Return the [x, y] coordinate for the center point of the cell that contains the specified text.  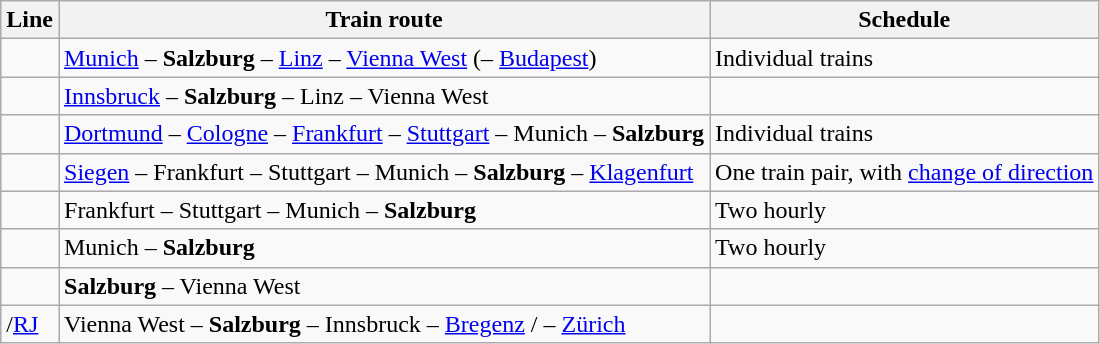
Dortmund – Cologne – Frankfurt – Stuttgart – Munich – Salzburg [384, 134]
Siegen – Frankfurt – Stuttgart – Munich – Salzburg – Klagenfurt [384, 172]
/RJ [30, 324]
One train pair, with change of direction [904, 172]
Frankfurt – Stuttgart – Munich – Salzburg [384, 210]
Munich – Salzburg – Linz – Vienna West (– Budapest) [384, 58]
Schedule [904, 20]
Munich – Salzburg [384, 248]
Line [30, 20]
Train route [384, 20]
Innsbruck – Salzburg – Linz – Vienna West [384, 96]
Salzburg – Vienna West [384, 286]
Vienna West – Salzburg – Innsbruck – Bregenz / – Zürich [384, 324]
